Extract the [X, Y] coordinate from the center of the cell holding the provided text.  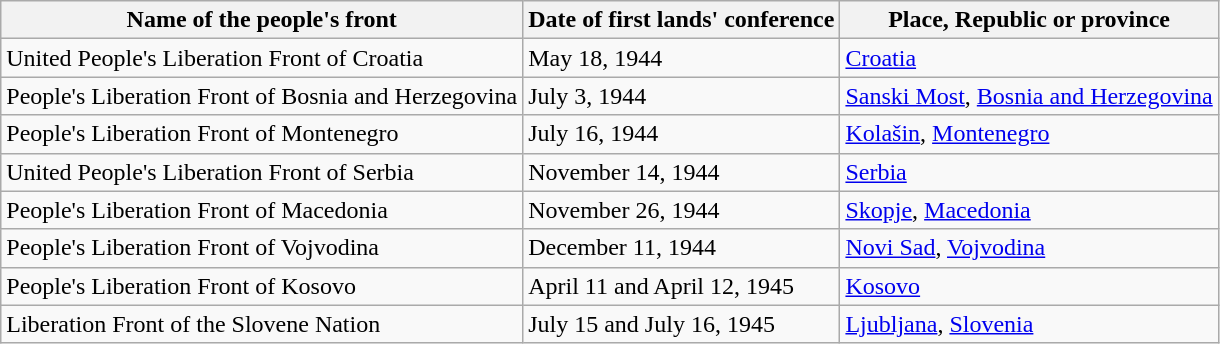
People's Liberation Front of Kosovo [262, 286]
July 15 and July 16, 1945 [682, 324]
Serbia [1029, 172]
November 26, 1944 [682, 210]
People's Liberation Front of Montenegro [262, 134]
United People's Liberation Front of Serbia [262, 172]
People's Liberation Front of Bosnia and Herzegovina [262, 96]
July 16, 1944 [682, 134]
Croatia [1029, 58]
United People's Liberation Front of Croatia [262, 58]
People's Liberation Front of Vojvodina [262, 248]
Novi Sad, Vojvodina [1029, 248]
Kolašin, Montenegro [1029, 134]
Name of the people's front [262, 20]
December 11, 1944 [682, 248]
July 3, 1944 [682, 96]
Sanski Most, Bosnia and Herzegovina [1029, 96]
Skopje, Macedonia [1029, 210]
November 14, 1944 [682, 172]
Liberation Front of the Slovene Nation [262, 324]
Ljubljana, Slovenia [1029, 324]
Place, Republic or province [1029, 20]
Kosovo [1029, 286]
People's Liberation Front of Macedonia [262, 210]
May 18, 1944 [682, 58]
April 11 and April 12, 1945 [682, 286]
Date of first lands' conference [682, 20]
